Locate the cell with the specified text and output its (x, y) center coordinate. 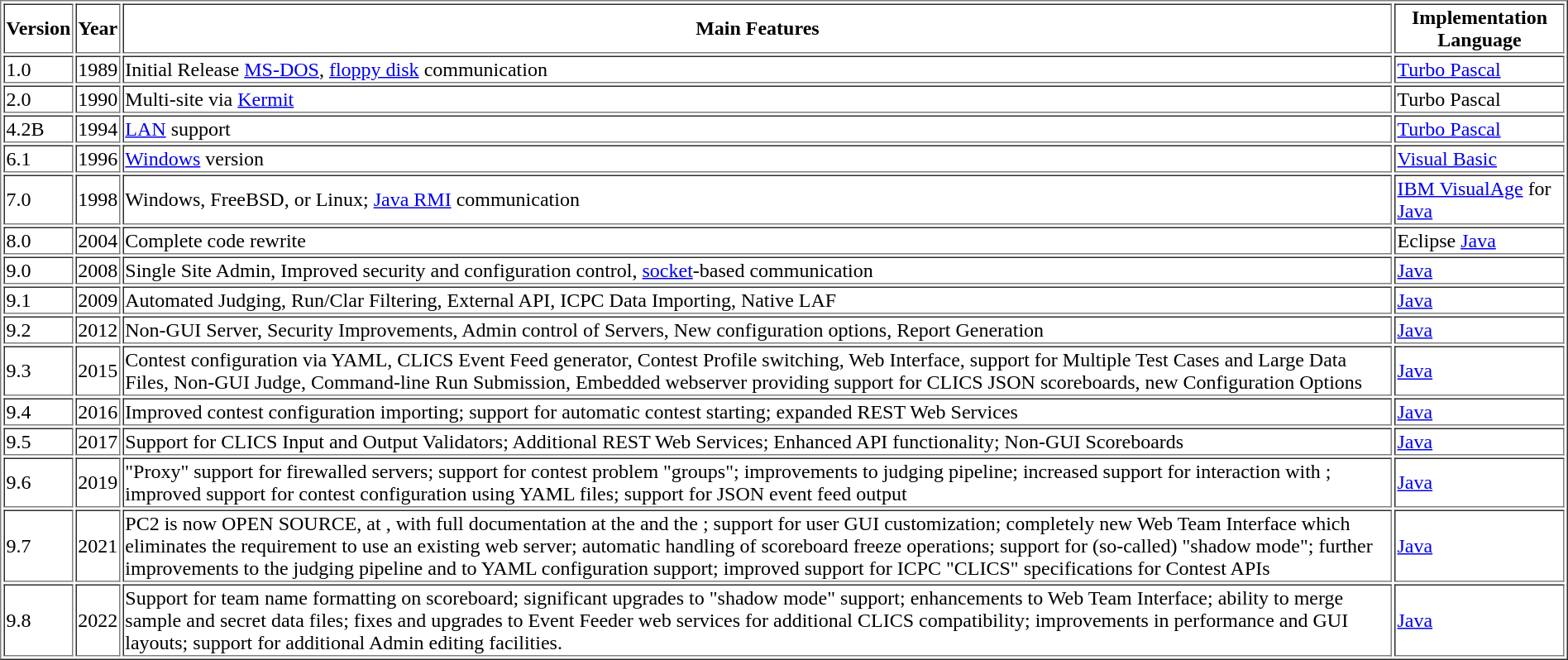
9.6 (38, 483)
Version (38, 28)
2022 (98, 620)
Implementation Language (1480, 28)
1998 (98, 200)
LAN support (758, 129)
9.2 (38, 329)
Single Site Admin, Improved security and configuration control, socket-based communication (758, 270)
Windows, FreeBSD, or Linux; Java RMI communication (758, 200)
2008 (98, 270)
2015 (98, 371)
2009 (98, 299)
2017 (98, 442)
7.0 (38, 200)
9.0 (38, 270)
Visual Basic (1480, 159)
1989 (98, 69)
9.8 (38, 620)
Improved contest configuration importing; support for automatic contest starting; expanded REST Web Services (758, 412)
1.0 (38, 69)
2.0 (38, 99)
Support for CLICS Input and Output Validators; Additional REST Web Services; Enhanced API functionality; Non-GUI Scoreboards (758, 442)
2021 (98, 546)
2004 (98, 240)
9.7 (38, 546)
IBM VisualAge for Java (1480, 200)
8.0 (38, 240)
Main Features (758, 28)
1994 (98, 129)
9.3 (38, 371)
2019 (98, 483)
1990 (98, 99)
2016 (98, 412)
Multi-site via Kermit (758, 99)
6.1 (38, 159)
2012 (98, 329)
9.1 (38, 299)
9.5 (38, 442)
4.2B (38, 129)
Windows version (758, 159)
Complete code rewrite (758, 240)
Initial Release MS-DOS, floppy disk communication (758, 69)
1996 (98, 159)
Eclipse Java (1480, 240)
Automated Judging, Run/Clar Filtering, External API, ICPC Data Importing, Native LAF (758, 299)
Non-GUI Server, Security Improvements, Admin control of Servers, New configuration options, Report Generation (758, 329)
9.4 (38, 412)
Year (98, 28)
